Provide the (X, Y) coordinate of the cell's center where the given text is located.  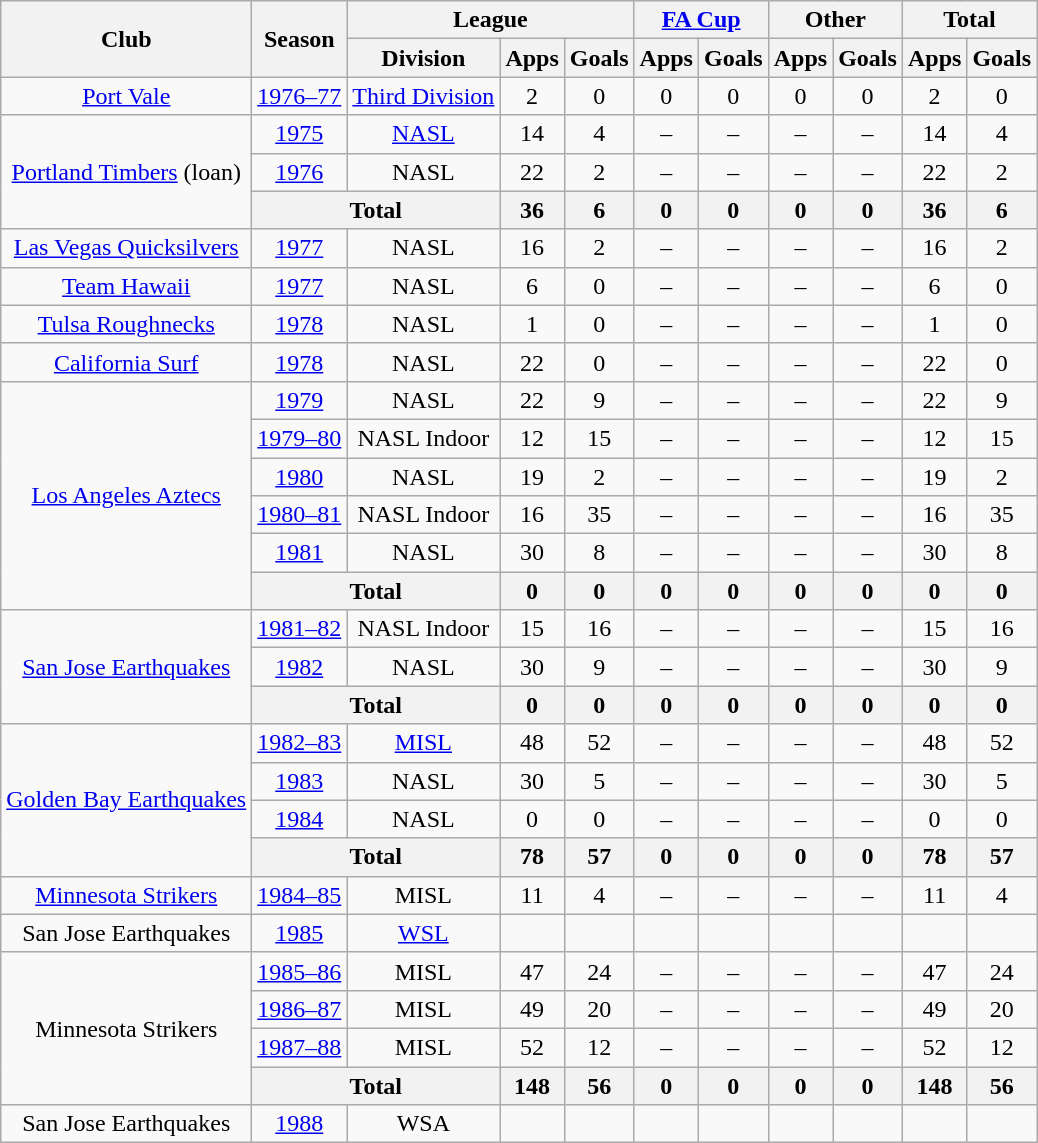
1982 (300, 667)
1985–86 (300, 971)
League (490, 20)
California Surf (126, 362)
Third Division (424, 96)
1975 (300, 134)
1979–80 (300, 438)
Other (835, 20)
1986–87 (300, 1009)
Club (126, 39)
FA Cup (701, 20)
1984 (300, 819)
1982–83 (300, 743)
Team Hawaii (126, 286)
1987–88 (300, 1047)
Tulsa Roughnecks (126, 324)
1984–85 (300, 895)
Los Angeles Aztecs (126, 495)
1988 (300, 1124)
Las Vegas Quicksilvers (126, 248)
1976–77 (300, 96)
Season (300, 39)
1985 (300, 933)
1980 (300, 477)
1981–82 (300, 629)
Golden Bay Earthquakes (126, 800)
1981 (300, 553)
Division (424, 58)
1980–81 (300, 515)
WSA (424, 1124)
Port Vale (126, 96)
1976 (300, 172)
1983 (300, 781)
1979 (300, 400)
WSL (424, 933)
Portland Timbers (loan) (126, 172)
